Detect which cell encompasses the target text, then output its (X, Y) center coordinate. 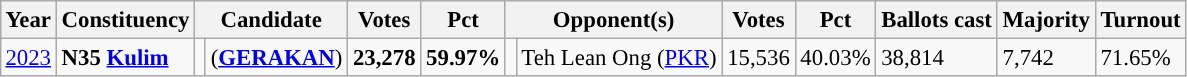
(GERAKAN) (276, 57)
Turnout (1140, 20)
40.03% (836, 57)
Majority (1046, 20)
Year (28, 20)
23,278 (384, 57)
71.65% (1140, 57)
7,742 (1046, 57)
Opponent(s) (613, 20)
N35 Kulim (125, 57)
Constituency (125, 20)
38,814 (936, 57)
15,536 (758, 57)
Candidate (272, 20)
Ballots cast (936, 20)
2023 (28, 57)
Teh Lean Ong (PKR) (619, 57)
59.97% (464, 57)
